Return (X, Y) of the center of cell containing provided text 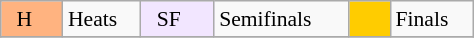
H (32, 19)
Semifinals (282, 19)
SF (178, 19)
Finals (432, 19)
Heats (102, 19)
